Return (x, y) of the center of cell containing provided text 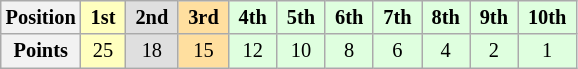
12 (253, 51)
Points (41, 51)
10th (547, 17)
5th (301, 17)
1 (547, 51)
9th (494, 17)
6 (397, 51)
2 (494, 51)
18 (152, 51)
6th (349, 17)
Position (41, 17)
8th (446, 17)
7th (397, 17)
2nd (152, 17)
1st (104, 17)
4 (446, 51)
25 (104, 51)
10 (301, 51)
8 (349, 51)
15 (203, 51)
3rd (203, 17)
4th (253, 17)
